For the text-containing cell, return its midpoint in (X, Y) coordinate format. 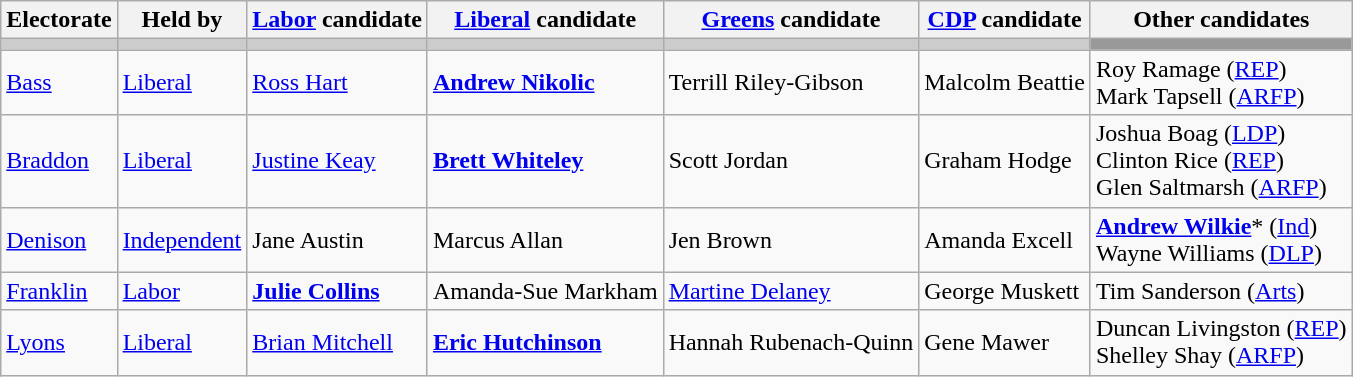
Labor (182, 291)
Terrill Riley-Gibson (791, 82)
Ross Hart (338, 82)
Amanda Excell (1005, 240)
Greens candidate (791, 20)
Andrew Nikolic (545, 82)
Labor candidate (338, 20)
Julie Collins (338, 291)
Jen Brown (791, 240)
Jane Austin (338, 240)
Duncan Livingston (REP)Shelley Shay (ARFP) (1221, 342)
Braddon (59, 161)
Bass (59, 82)
Hannah Rubenach-Quinn (791, 342)
Joshua Boag (LDP)Clinton Rice (REP)Glen Saltmarsh (ARFP) (1221, 161)
Tim Sanderson (Arts) (1221, 291)
Malcolm Beattie (1005, 82)
Denison (59, 240)
Martine Delaney (791, 291)
Held by (182, 20)
Lyons (59, 342)
Gene Mawer (1005, 342)
Eric Hutchinson (545, 342)
Franklin (59, 291)
Scott Jordan (791, 161)
Other candidates (1221, 20)
George Muskett (1005, 291)
Graham Hodge (1005, 161)
Justine Keay (338, 161)
CDP candidate (1005, 20)
Andrew Wilkie* (Ind)Wayne Williams (DLP) (1221, 240)
Independent (182, 240)
Roy Ramage (REP)Mark Tapsell (ARFP) (1221, 82)
Brian Mitchell (338, 342)
Marcus Allan (545, 240)
Brett Whiteley (545, 161)
Electorate (59, 20)
Amanda-Sue Markham (545, 291)
Liberal candidate (545, 20)
